Pinpoint the cell where the given text exists, returning its (x, y) midpoint coordinate. 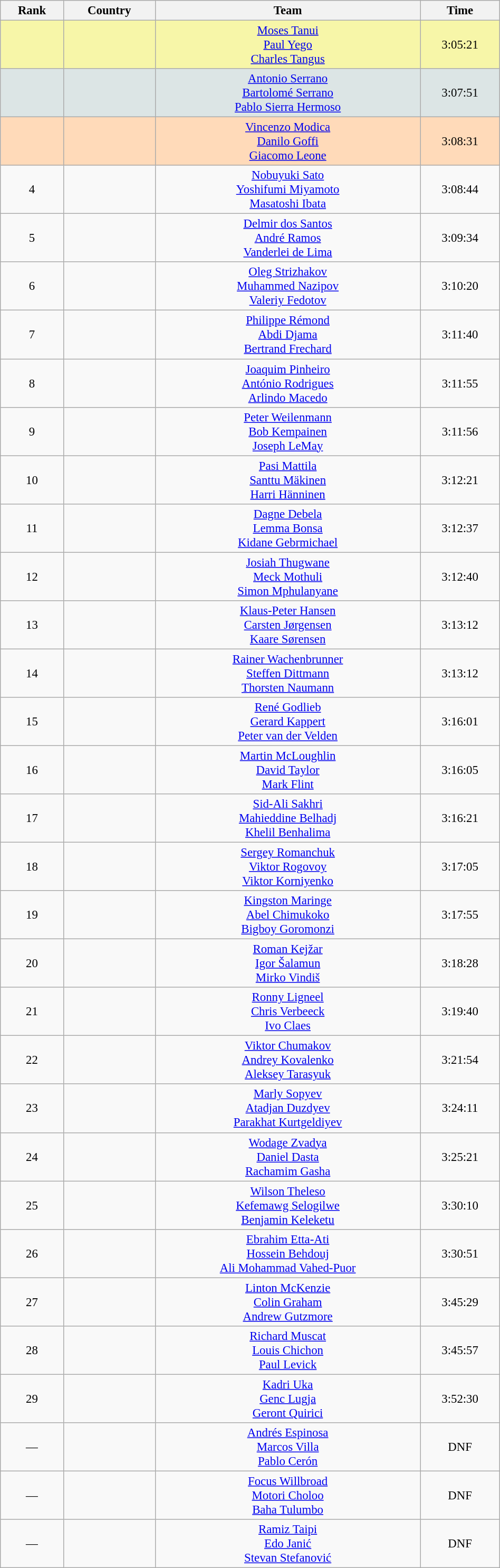
3:45:57 (460, 1350)
3:08:31 (460, 141)
23 (32, 1109)
3:05:21 (460, 45)
Ronny LigneelChris VerbeeckIvo Claes (288, 1012)
10 (32, 480)
3:11:40 (460, 335)
3:07:51 (460, 93)
8 (32, 383)
9 (32, 431)
17 (32, 818)
3:24:11 (460, 1109)
Rainer WachenbrunnerSteffen DittmannThorsten Naumann (288, 673)
Viktor ChumakovAndrey KovalenkoAleksey Tarasyuk (288, 1060)
19 (32, 915)
28 (32, 1350)
Wilson ThelesoKefemawg SelogilweBenjamin Keleketu (288, 1205)
Nobuyuki SatoYoshifumi MiyamotoMasatoshi Ibata (288, 190)
Marly SopyevAtadjan DuzdyevParakhat Kurtgeldiyev (288, 1109)
Josiah ThugwaneMeck MothuliSimon Mphulanyane (288, 577)
Rank (32, 11)
Kingston MaringeAbel ChimukokoBigboy Goromonzi (288, 915)
Richard MuscatLouis ChichonPaul Levick (288, 1350)
3:21:54 (460, 1060)
11 (32, 528)
4 (32, 190)
Ebrahim Etta-AtiHossein BehdoujAli Mohammad Vahed-Puor (288, 1253)
Martin McLoughlinDavid TaylorMark Flint (288, 770)
16 (32, 770)
3:12:37 (460, 528)
3:09:34 (460, 238)
Country (109, 11)
Moses TanuiPaul YegoCharles Tangus (288, 45)
3:30:10 (460, 1205)
12 (32, 577)
Roman KejžarIgor ŠalamunMirko Vindiš (288, 964)
6 (32, 286)
26 (32, 1253)
3:12:21 (460, 480)
Delmir dos SantosAndré RamosVanderlei de Lima (288, 238)
Vincenzo ModicaDanilo GoffiGiacomo Leone (288, 141)
3:11:55 (460, 383)
Ramiz TaipiEdo JanićStevan Stefanović (288, 1544)
Dagne DebelaLemma BonsaKidane Gebrmichael (288, 528)
3:19:40 (460, 1012)
Sergey RomanchukViktor RogovoyViktor Korniyenko (288, 867)
22 (32, 1060)
3:16:05 (460, 770)
13 (32, 625)
3:25:21 (460, 1157)
Antonio SerranoBartolomé SerranoPablo Sierra Hermoso (288, 93)
Oleg StrizhakovMuhammed NazipovValeriy Fedotov (288, 286)
18 (32, 867)
3:17:55 (460, 915)
15 (32, 722)
7 (32, 335)
Kadri UkaGenc LugjaGeront Quirici (288, 1399)
Peter WeilenmannBob KempainenJoseph LeMay (288, 431)
5 (32, 238)
14 (32, 673)
Focus WillbroadMotori CholooBaha Tulumbo (288, 1495)
Joaquim PinheiroAntónio RodriguesArlindo Macedo (288, 383)
20 (32, 964)
3:17:05 (460, 867)
3:10:20 (460, 286)
29 (32, 1399)
Time (460, 11)
3:30:51 (460, 1253)
Team (288, 11)
27 (32, 1302)
3:12:40 (460, 577)
21 (32, 1012)
3:16:21 (460, 818)
Sid-Ali SakhriMahieddine BelhadjKhelil Benhalima (288, 818)
3:52:30 (460, 1399)
Linton McKenzieColin GrahamAndrew Gutzmore (288, 1302)
3:11:56 (460, 431)
Wodage ZvadyaDaniel DastaRachamim Gasha (288, 1157)
Pasi MattilaSanttu MäkinenHarri Hänninen (288, 480)
Klaus-Peter HansenCarsten JørgensenKaare Sørensen (288, 625)
3:16:01 (460, 722)
Philippe RémondAbdi DjamaBertrand Frechard (288, 335)
25 (32, 1205)
3:08:44 (460, 190)
24 (32, 1157)
René GodliebGerard KappertPeter van der Velden (288, 722)
Andrés EspinosaMarcos VillaPablo Cerón (288, 1447)
3:45:29 (460, 1302)
3:18:28 (460, 964)
